Identify which cell holds the provided text, then report its [X, Y] central coordinate. 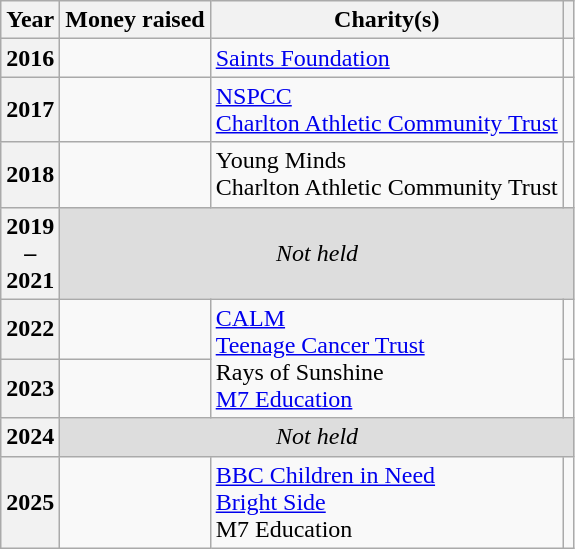
2016 [30, 58]
2024 [30, 437]
Money raised [135, 20]
2023 [30, 389]
NSPCCCharlton Athletic Community Trust [386, 110]
BBC Children in NeedBright SideM7 Education [386, 502]
2017 [30, 110]
CALMTeenage Cancer TrustRays of SunshineM7 Education [386, 358]
2022 [30, 329]
Young MindsCharlton Athletic Community Trust [386, 174]
2019–2021 [30, 253]
2018 [30, 174]
Charity(s) [386, 20]
Saints Foundation [386, 58]
Year [30, 20]
2025 [30, 502]
